Detect which cell encompasses the target text, then output its (x, y) center coordinate. 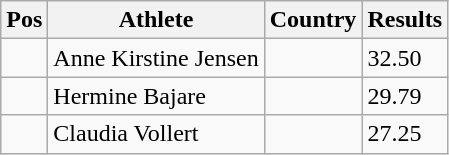
27.25 (405, 134)
Results (405, 20)
32.50 (405, 58)
Pos (24, 20)
Anne Kirstine Jensen (156, 58)
29.79 (405, 96)
Claudia Vollert (156, 134)
Hermine Bajare (156, 96)
Athlete (156, 20)
Country (313, 20)
